Search for the cell housing the specified text and yield its [X, Y] center coordinate. 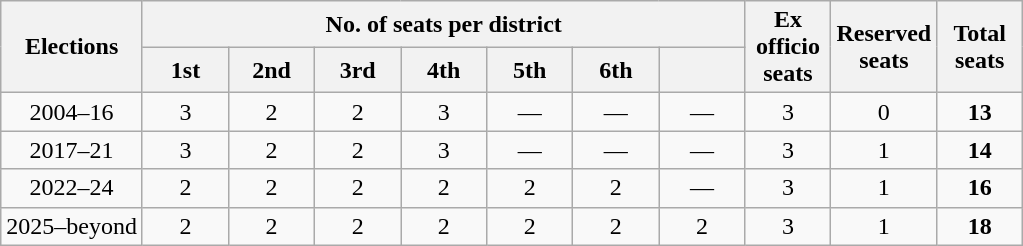
Reserved seats [884, 47]
2nd [272, 70]
5th [530, 70]
14 [980, 150]
3rd [358, 70]
1st [185, 70]
2025–beyond [72, 226]
13 [980, 112]
2004–16 [72, 112]
2017–21 [72, 150]
0 [884, 112]
Total seats [980, 47]
Elections [72, 47]
6th [616, 70]
2022–24 [72, 188]
No. of seats per district [443, 24]
Ex officio seats [788, 47]
16 [980, 188]
18 [980, 226]
4th [444, 70]
